Determine the (X, Y) coordinate at the center of the cell enclosing the given text.  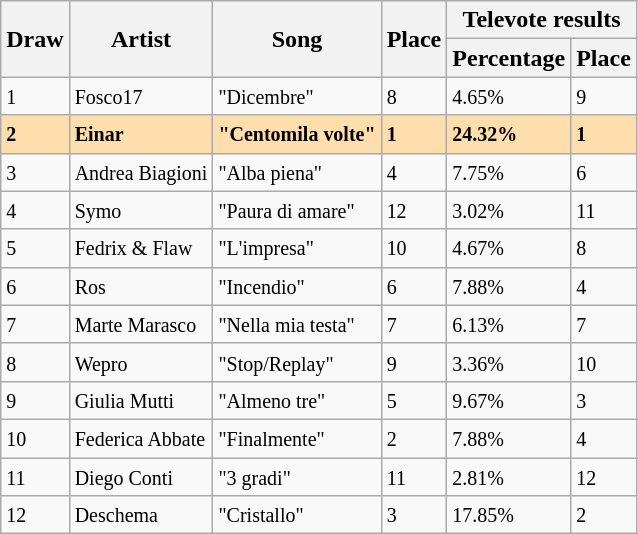
Federica Abbate (141, 438)
"L'impresa" (297, 248)
9.67% (509, 400)
"Cristallo" (297, 515)
Marte Marasco (141, 324)
7.75% (509, 172)
"Centomila volte" (297, 134)
Ros (141, 286)
Wepro (141, 362)
Televote results (542, 20)
Deschema (141, 515)
"Finalmente" (297, 438)
Diego Conti (141, 477)
Symo (141, 210)
"Incendio" (297, 286)
Fosco17 (141, 96)
"Stop/Replay" (297, 362)
4.65% (509, 96)
2.81% (509, 477)
"Dicembre" (297, 96)
Percentage (509, 58)
3.02% (509, 210)
17.85% (509, 515)
"Alba piena" (297, 172)
"Paura di amare" (297, 210)
6.13% (509, 324)
3.36% (509, 362)
"Nella mia testa" (297, 324)
Draw (35, 39)
"3 gradi" (297, 477)
Song (297, 39)
24.32% (509, 134)
Giulia Mutti (141, 400)
Einar (141, 134)
Andrea Biagioni (141, 172)
4.67% (509, 248)
"Almeno tre" (297, 400)
Artist (141, 39)
Fedrix & Flaw (141, 248)
